Find where the given text appears and provide that cell's center as (x, y) coordinate. 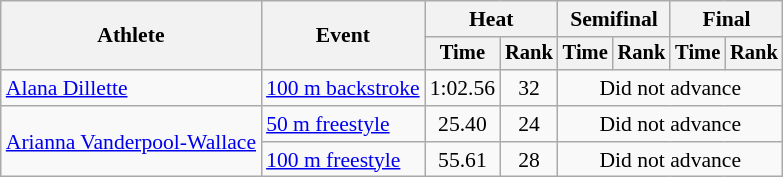
100 m backstroke (343, 88)
50 m freestyle (343, 124)
1:02.56 (462, 88)
Alana Dillette (131, 88)
Semifinal (614, 19)
32 (529, 88)
24 (529, 124)
Heat (492, 19)
Athlete (131, 36)
Final (726, 19)
Arianna Vanderpool-Wallace (131, 142)
25.40 (462, 124)
Event (343, 36)
